Provide the (X, Y) coordinate of the cell's center where the given text is located.  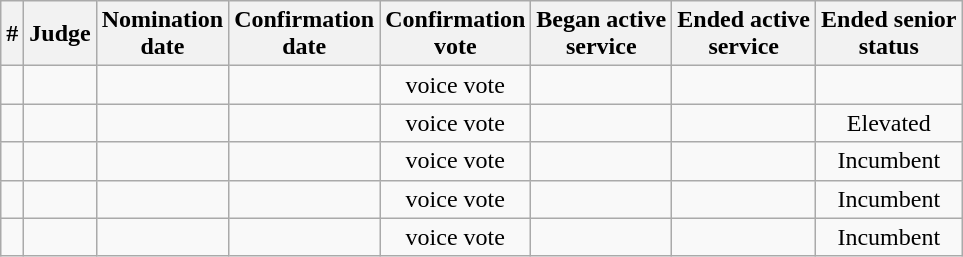
# (12, 34)
Elevated (889, 123)
Ended seniorstatus (889, 34)
Confirmationvote (456, 34)
Began activeservice (602, 34)
Judge (60, 34)
Nominationdate (162, 34)
Ended activeservice (744, 34)
Confirmationdate (304, 34)
